Pinpoint the cell where the given text exists, returning its (x, y) midpoint coordinate. 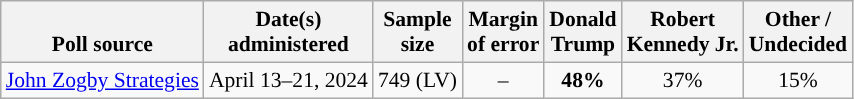
15% (798, 80)
April 13–21, 2024 (288, 80)
Other /Undecided (798, 32)
37% (683, 80)
John Zogby Strategies (102, 80)
Poll source (102, 32)
Date(s)administered (288, 32)
749 (LV) (418, 80)
RobertKennedy Jr. (683, 32)
Samplesize (418, 32)
48% (582, 80)
DonaldTrump (582, 32)
Marginof error (503, 32)
– (503, 80)
